Return the (X, Y) coordinate for the center point of the cell that contains the specified text.  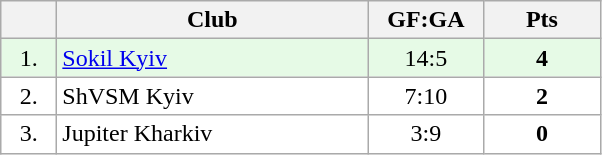
2 (542, 96)
Sokil Kyiv (212, 58)
4 (542, 58)
Club (212, 20)
GF:GA (426, 20)
7:10 (426, 96)
2. (29, 96)
14:5 (426, 58)
3:9 (426, 134)
0 (542, 134)
ShVSM Kyiv (212, 96)
1. (29, 58)
3. (29, 134)
Jupiter Kharkiv (212, 134)
Pts (542, 20)
